Provide the (X, Y) coordinate of the cell's center where the given text is located.  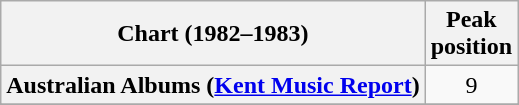
Peakposition (471, 34)
Australian Albums (Kent Music Report) (213, 85)
9 (471, 85)
Chart (1982–1983) (213, 34)
